Provide the [X, Y] coordinate of the cell's center where the given text is located.  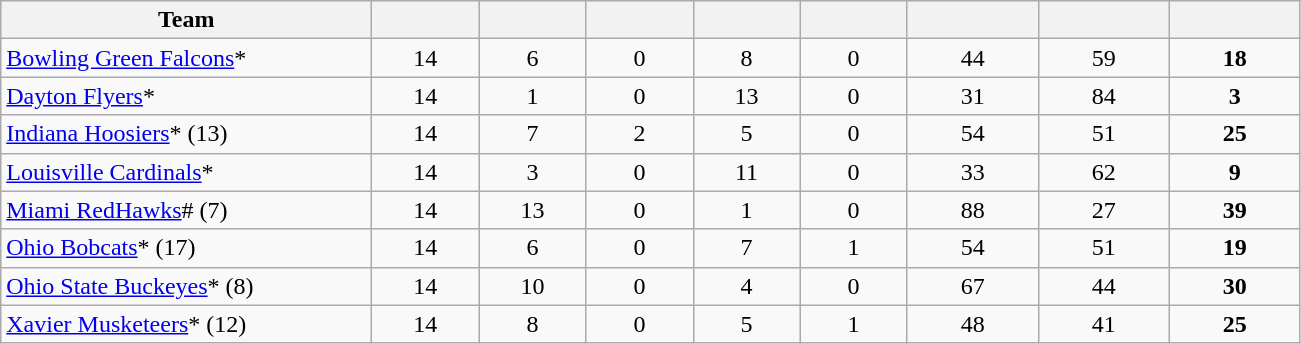
Ohio Bobcats* (17) [186, 248]
11 [746, 172]
Louisville Cardinals* [186, 172]
4 [746, 286]
10 [532, 286]
33 [972, 172]
84 [1104, 96]
2 [640, 134]
31 [972, 96]
Ohio State Buckeyes* (8) [186, 286]
27 [1104, 210]
59 [1104, 58]
9 [1234, 172]
Dayton Flyers* [186, 96]
Miami RedHawks# (7) [186, 210]
Team [186, 20]
19 [1234, 248]
62 [1104, 172]
88 [972, 210]
18 [1234, 58]
48 [972, 324]
Xavier Musketeers* (12) [186, 324]
41 [1104, 324]
Indiana Hoosiers* (13) [186, 134]
Bowling Green Falcons* [186, 58]
30 [1234, 286]
39 [1234, 210]
67 [972, 286]
